Pinpoint the cell where the given text exists, returning its [x, y] midpoint coordinate. 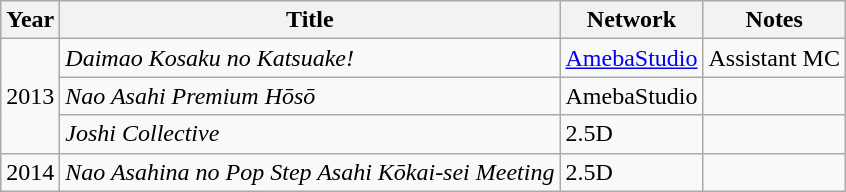
Year [30, 20]
Network [632, 20]
Nao Asahi Premium Hōsō [310, 96]
Joshi Collective [310, 134]
Nao Asahina no Pop Step Asahi Kōkai-sei Meeting [310, 172]
Daimao Kosaku no Katsuake! [310, 58]
Title [310, 20]
2014 [30, 172]
Assistant MC [774, 58]
2013 [30, 96]
Notes [774, 20]
